Capture the cell that displays the provided text and extract its [X, Y] central coordinate. 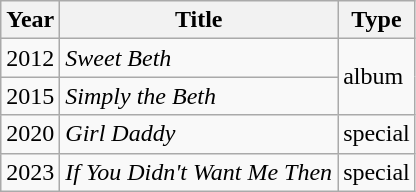
Simply the Beth [199, 96]
album [377, 77]
2020 [30, 134]
Title [199, 20]
If You Didn't Want Me Then [199, 172]
2012 [30, 58]
Girl Daddy [199, 134]
Sweet Beth [199, 58]
2023 [30, 172]
2015 [30, 96]
Year [30, 20]
Type [377, 20]
